Return the [x, y] coordinate for the center point of the cell that contains the specified text.  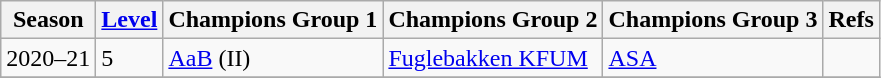
ASA [713, 58]
Champions Group 3 [713, 20]
Champions Group 1 [273, 20]
AaB (II) [273, 58]
2020–21 [48, 58]
Refs [851, 20]
Level [130, 20]
Season [48, 20]
Fuglebakken KFUM [493, 58]
Champions Group 2 [493, 20]
5 [130, 58]
